From the cell containing the given text, extract its center point as [X, Y] coordinate. 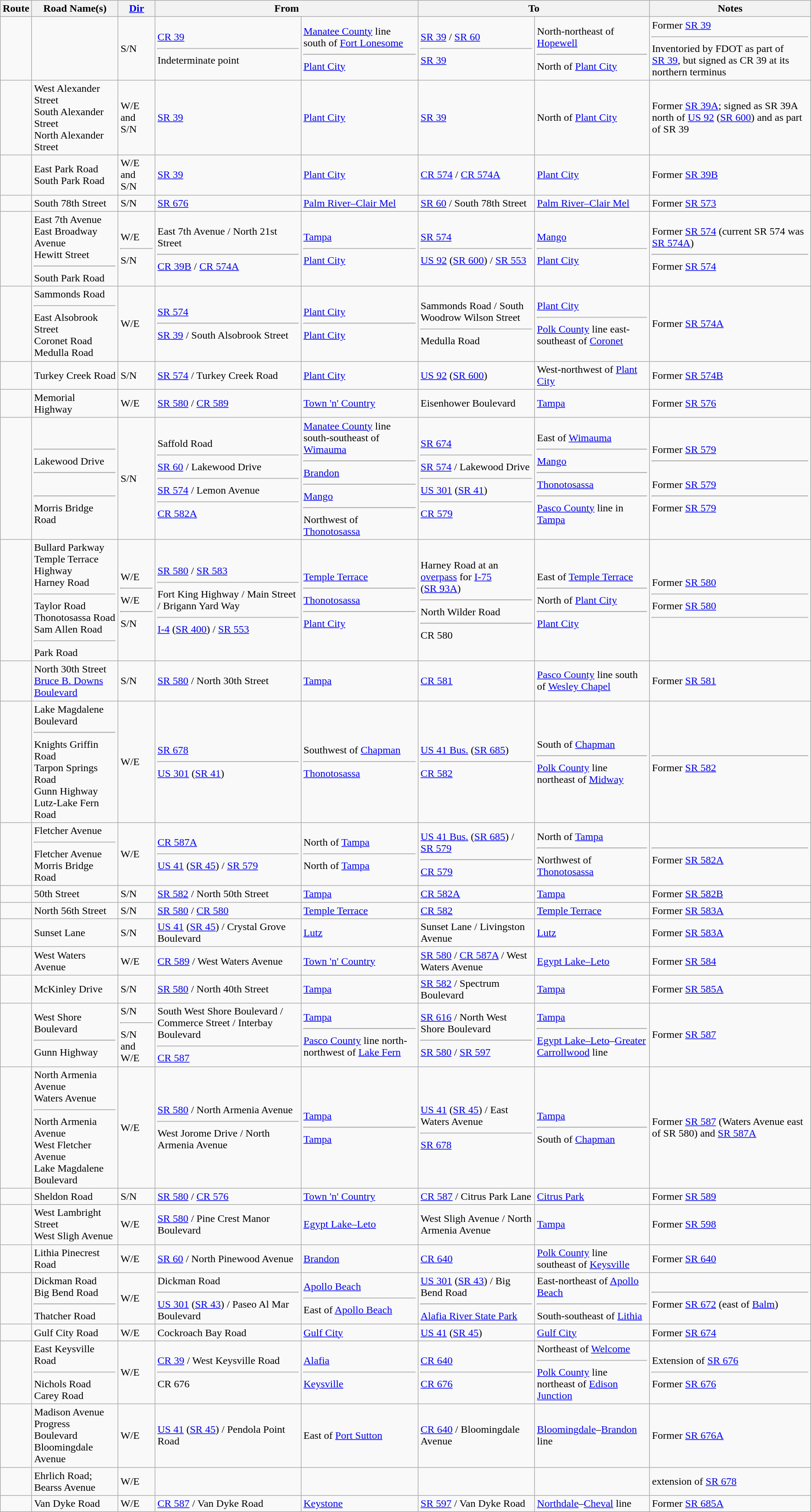
CR 587 / Citrus Park Lane [477, 1196]
Memorial Highway [75, 404]
US 301 (SR 43) / Big Bend RoadAlafia River State Park [477, 1298]
Manatee County line south-southeast of WimaumaBrandonMangoNorthwest of Thonotosassa [360, 478]
SR 580 / CR 589 [228, 404]
Brandon [360, 1258]
North 56th Street [75, 911]
SR 580 / SR 583Fort King Highway / Main Street / Brigann Yard WayI-4 (SR 400) / SR 553 [228, 600]
CR 581 [477, 681]
CR 39 / West Keysville RoadCR 676 [228, 1372]
Plant CityPlant City [360, 324]
CR 640 / Bloomingdale Avenue [477, 1435]
Notes [730, 9]
Former SR 685A [730, 1504]
Madison AvenueProgress BoulevardBloomingdale Avenue [75, 1435]
SR 580 / CR 580 [228, 911]
East of Temple TerraceNorth of Plant CityPlant City [592, 600]
Former SR 581 [730, 681]
Southwest of ChapmanThonotosassa [360, 761]
Dickman RoadUS 301 (SR 43) / Paseo Al Mar Boulevard [228, 1298]
West Shore BoulevardGunn Highway [75, 1035]
SR 580 / North 30th Street [228, 681]
SR 580 / CR 576 [228, 1196]
Former SR 39A; signed as SR 39A north of US 92 (SR 600) and as part of SR 39 [730, 118]
Harney Road at an overpass for I-75 (SR 93A)North Wilder RoadCR 580 [477, 600]
Saffold RoadSR 60 / Lakewood DriveSR 574 / Lemon AvenueCR 582A [228, 478]
Sammonds Road / South Woodrow Wilson StreetMedulla Road [477, 324]
To [534, 9]
West-northwest of Plant City [592, 375]
North-northeast of HopewellNorth of Plant City [592, 48]
Lakewood DriveMorris Bridge Road [75, 478]
SR 597 / Van Dyke Road [477, 1504]
North of Plant City [592, 118]
Extension of SR 676Former SR 676 [730, 1372]
SR 580 / Pine Crest Manor Boulevard [228, 1224]
CR 640 [477, 1258]
Former SR 573 [730, 203]
CR 587 / Van Dyke Road [228, 1504]
Manatee County line south of Fort LonesomePlant City [360, 48]
TampaPasco County line north-northwest of Lake Fern [360, 1035]
Lake Magdalene BoulevardKnights Griffin RoadTarpon Springs RoadGunn HighwayLutz-Lake Fern Road [75, 761]
South of ChapmanPolk County line northeast of Midway [592, 761]
TampaEgypt Lake–Leto–Greater Carrollwood line [592, 1035]
Pasco County line south of Wesley Chapel [592, 681]
SR 574US 92 (SR 600) / SR 553 [477, 249]
CR 587AUS 41 (SR 45) / SR 579 [228, 854]
North Armenia Avenue Waters AvenueNorth Armenia AvenueWest Fletcher AvenueLake Magdalene Boulevard [75, 1128]
MangoPlant City [592, 249]
East 7th Avenue / North 21st StreetCR 39B / CR 574A [228, 249]
TampaPlant City [360, 249]
TampaSouth of Chapman [592, 1128]
Van Dyke Road [75, 1504]
US 41 (SR 45) / East Waters AvenueSR 678 [477, 1128]
SR 580 / North Armenia AvenueWest Jorome Drive / North Armenia Avenue [228, 1128]
Former SR 598 [730, 1224]
Sammonds RoadEast Alsobrook StreetCoronet RoadMedulla Road [75, 324]
SR 574 / Turkey Creek Road [228, 375]
SR 574SR 39 / South Alsobrook Street [228, 324]
Former SR 582A [730, 854]
Former SR 582B [730, 894]
Turkey Creek Road [75, 375]
S/NS/N and W/E [137, 1035]
North of TampaNorthwest of Thonotosassa [592, 854]
Former SR 39Inventoried by FDOT as part of SR 39, but signed as CR 39 at its northern terminus [730, 48]
CR 582 [477, 911]
Eisenhower Boulevard [477, 404]
Former SR 587 (Waters Avenue east of SR 580) and SR 587A [730, 1128]
Keystone [360, 1504]
From [287, 9]
SR 60 / South 78th Street [477, 203]
Former SR 582 [730, 761]
Former SR 574 (current SR 574 was SR 574A)Former SR 574 [730, 249]
Former SR 672 (east of Balm) [730, 1298]
Northeast of WelcomePolk County line northeast of Edison Junction [592, 1372]
Bullard ParkwayTemple Terrace HighwayHarney RoadTaylor RoadThonotosassa RoadSam Allen RoadPark Road [75, 600]
US 41 (SR 45) / Pendola Point Road [228, 1435]
W/EW/ES/N [137, 600]
West Alexander StreetSouth Alexander StreetNorth Alexander Street [75, 118]
Bloomingdale–Brandon line [592, 1435]
SR 582 / Spectrum Boulevard [477, 989]
South West Shore Boulevard / Commerce Street / Interbay BoulevardCR 587 [228, 1035]
North of TampaNorth of Tampa [360, 854]
TampaTampa [360, 1128]
US 41 (SR 45) [477, 1332]
US 41 Bus. (SR 685) / SR 579CR 579 [477, 854]
Dickman RoadBig Bend RoadThatcher Road [75, 1298]
W/ES/N [137, 249]
Former SR 587 [730, 1035]
CR 574 / CR 574A [477, 175]
SR 60 / North Pinewood Avenue [228, 1258]
extension of SR 678 [730, 1481]
Lithia Pinecrest Road [75, 1258]
East of WimaumaMangoThonotosassaPasco County line in Tampa [592, 478]
Former SR 584 [730, 961]
Route [16, 9]
Former SR 585A [730, 989]
Former SR 676A [730, 1435]
SR 678US 301 (SR 41) [228, 761]
Former SR 674 [730, 1332]
Former SR 579Former SR 579Former SR 579 [730, 478]
East Keysville RoadNichols RoadCarey Road [75, 1372]
East 7th AvenueEast Broadway AvenueHewitt StreetSouth Park Road [75, 249]
SR 616 / North West Shore BoulevardSR 580 / SR 597 [477, 1035]
US 92 (SR 600) [477, 375]
CR 589 / West Waters Avenue [228, 961]
SR 582 / North 50th Street [228, 894]
Plant CityPolk County line east-southeast of Coronet [592, 324]
Sunset Lane [75, 933]
Former SR 640 [730, 1258]
Fletcher AvenueFletcher AvenueMorris Bridge Road [75, 854]
North 30th StreetBruce B. Downs Boulevard [75, 681]
East Park RoadSouth Park Road [75, 175]
Former SR 580Former SR 580 [730, 600]
SR 676 [228, 203]
Former SR 574B [730, 375]
West Lambright StreetWest Sligh Avenue [75, 1224]
Apollo BeachEast of Apollo Beach [360, 1298]
McKinley Drive [75, 989]
Ehrlich Road; Bearss Avenue [75, 1481]
Sunset Lane / Livingston Avenue [477, 933]
West Waters Avenue [75, 961]
South 78th Street [75, 203]
East-northeast of Apollo BeachSouth-southeast of Lithia [592, 1298]
CR 39Indeterminate point [228, 48]
Former SR 574A [730, 324]
West Sligh Avenue / North Armenia Avenue [477, 1224]
SR 580 / North 40th Street [228, 989]
Citrus Park [592, 1196]
SR 674SR 574 / Lakewood DriveUS 301 (SR 41)CR 579 [477, 478]
Polk County line southeast of Keysville [592, 1258]
Northdale–Cheval line [592, 1504]
SR 580 / CR 587A / West Waters Avenue [477, 961]
Dir [137, 9]
Gulf City Road [75, 1332]
AlafiaKeysville [360, 1372]
Former SR 576 [730, 404]
Former SR 39B [730, 175]
US 41 Bus. (SR 685)CR 582 [477, 761]
East of Port Sutton [360, 1435]
US 41 (SR 45) / Crystal Grove Boulevard [228, 933]
SR 39 / SR 60SR 39 [477, 48]
50th Street [75, 894]
Road Name(s) [75, 9]
Temple TerraceThonotosassaPlant City [360, 600]
CR 582A [477, 894]
Sheldon Road [75, 1196]
CR 640CR 676 [477, 1372]
Cockroach Bay Road [228, 1332]
Former SR 589 [730, 1196]
